Locate the cell with the specified text and output its (x, y) center coordinate. 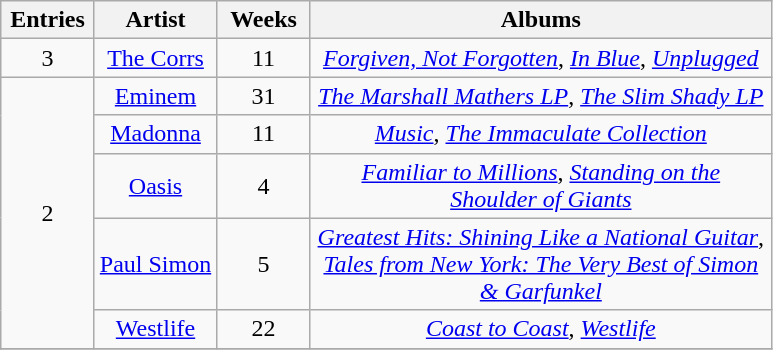
Artist (155, 20)
Greatest Hits: Shining Like a National Guitar, Tales from New York: The Very Best of Simon & Garfunkel (540, 264)
Forgiven, Not Forgotten, In Blue, Unplugged (540, 58)
Paul Simon (155, 264)
Albums (540, 20)
5 (264, 264)
31 (264, 96)
Music, The Immaculate Collection (540, 134)
Oasis (155, 186)
Westlife (155, 329)
3 (48, 58)
The Marshall Mathers LP, The Slim Shady LP (540, 96)
The Corrs (155, 58)
Familiar to Millions, Standing on the Shoulder of Giants (540, 186)
Eminem (155, 96)
Coast to Coast, Westlife (540, 329)
Madonna (155, 134)
22 (264, 329)
Entries (48, 20)
Weeks (264, 20)
2 (48, 212)
4 (264, 186)
